Identify which cell holds the provided text, then report its (X, Y) central coordinate. 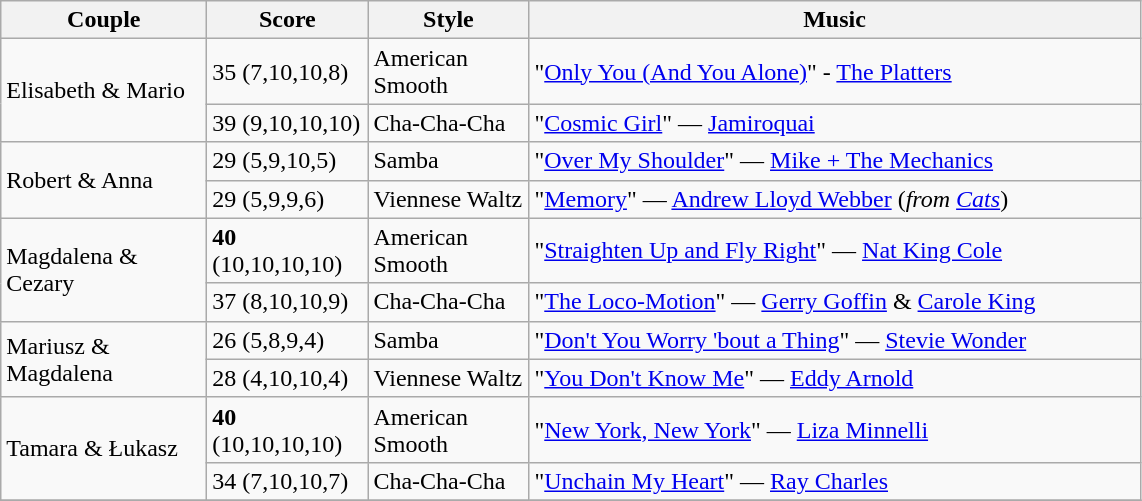
"Only You (And You Alone)" - The Platters (834, 72)
Tamara & Łukasz (104, 448)
Magdalena & Cezary (104, 270)
Score (288, 20)
37 (8,10,10,9) (288, 302)
Elisabeth & Mario (104, 90)
Style (448, 20)
29 (5,9,9,6) (288, 199)
39 (9,10,10,10) (288, 123)
Couple (104, 20)
34 (7,10,10,7) (288, 481)
29 (5,9,10,5) (288, 161)
"Straighten Up and Fly Right" — Nat King Cole (834, 250)
"New York, New York" — Liza Minnelli (834, 430)
Robert & Anna (104, 180)
28 (4,10,10,4) (288, 378)
"Don't You Worry 'bout a Thing" — Stevie Wonder (834, 340)
"You Don't Know Me" — Eddy Arnold (834, 378)
"The Loco-Motion" — Gerry Goffin & Carole King (834, 302)
"Memory" — Andrew Lloyd Webber (from Cats) (834, 199)
"Unchain My Heart" — Ray Charles (834, 481)
26 (5,8,9,4) (288, 340)
"Over My Shoulder" — Mike + The Mechanics (834, 161)
Mariusz & Magdalena (104, 359)
"Cosmic Girl" — Jamiroquai (834, 123)
35 (7,10,10,8) (288, 72)
Music (834, 20)
